Find where the given text appears and provide that cell's center as [x, y] coordinate. 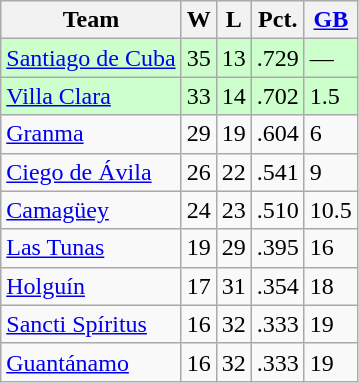
24 [198, 210]
W [198, 20]
31 [234, 286]
17 [198, 286]
L [234, 20]
.702 [278, 96]
Guantánamo [91, 362]
26 [198, 172]
33 [198, 96]
Ciego de Ávila [91, 172]
Pct. [278, 20]
Sancti Spíritus [91, 324]
.541 [278, 172]
.604 [278, 134]
.729 [278, 58]
Santiago de Cuba [91, 58]
— [330, 58]
23 [234, 210]
Villa Clara [91, 96]
9 [330, 172]
13 [234, 58]
Las Tunas [91, 248]
.395 [278, 248]
.354 [278, 286]
GB [330, 20]
Granma [91, 134]
22 [234, 172]
1.5 [330, 96]
18 [330, 286]
10.5 [330, 210]
6 [330, 134]
.510 [278, 210]
Camagüey [91, 210]
35 [198, 58]
Team [91, 20]
Holguín [91, 286]
14 [234, 96]
